Capture the cell that displays the provided text and extract its [x, y] central coordinate. 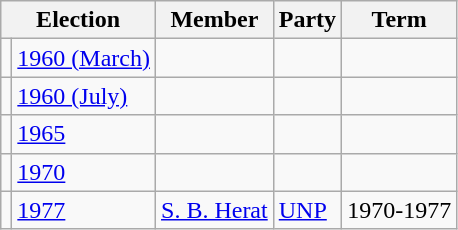
1960 (July) [84, 96]
1965 [84, 134]
1977 [84, 210]
1970-1977 [400, 210]
UNP [307, 210]
1970 [84, 172]
S. B. Herat [215, 210]
Member [215, 20]
Election [78, 20]
Term [400, 20]
1960 (March) [84, 58]
Party [307, 20]
